Provide the [x, y] coordinate of the cell's center where the given text is located.  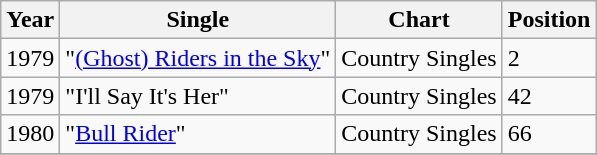
"I'll Say It's Her" [198, 96]
Position [549, 20]
42 [549, 96]
2 [549, 58]
"(Ghost) Riders in the Sky" [198, 58]
Chart [419, 20]
1980 [30, 134]
Year [30, 20]
66 [549, 134]
Single [198, 20]
"Bull Rider" [198, 134]
